Pinpoint the cell where the given text exists, returning its (X, Y) midpoint coordinate. 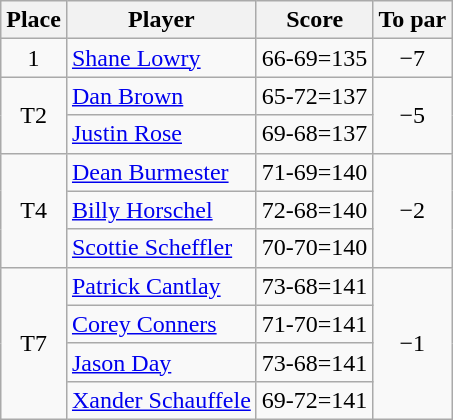
−5 (412, 115)
Player (161, 20)
T2 (34, 115)
Corey Conners (161, 324)
66-69=135 (314, 58)
71-70=141 (314, 324)
70-70=140 (314, 248)
Shane Lowry (161, 58)
72-68=140 (314, 210)
Patrick Cantlay (161, 286)
Billy Horschel (161, 210)
Place (34, 20)
Jason Day (161, 362)
−2 (412, 210)
T7 (34, 343)
71-69=140 (314, 172)
Score (314, 20)
69-68=137 (314, 134)
Justin Rose (161, 134)
−1 (412, 343)
69-72=141 (314, 400)
Xander Schauffele (161, 400)
1 (34, 58)
Dean Burmester (161, 172)
−7 (412, 58)
Scottie Scheffler (161, 248)
65-72=137 (314, 96)
Dan Brown (161, 96)
To par (412, 20)
T4 (34, 210)
